Output the [X, Y] coordinate of the center of the cell containing the given text.  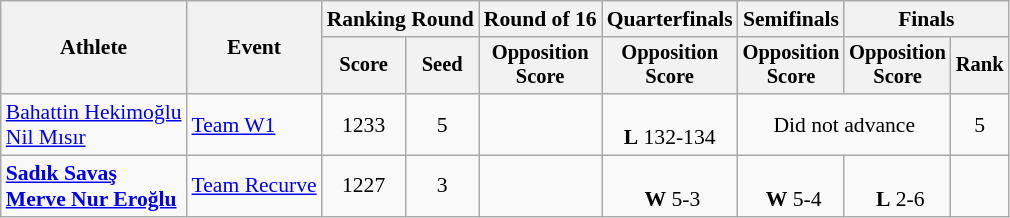
Did not advance [844, 124]
L 2-6 [898, 186]
Team Recurve [254, 186]
W 5-4 [792, 186]
1227 [364, 186]
Semifinals [792, 19]
Rank [980, 66]
L 132-134 [670, 124]
Event [254, 48]
Team W1 [254, 124]
Score [364, 66]
Sadık SavaşMerve Nur Eroğlu [94, 186]
3 [442, 186]
Quarterfinals [670, 19]
Round of 16 [540, 19]
Bahattin HekimoğluNil Mısır [94, 124]
W 5-3 [670, 186]
1233 [364, 124]
Seed [442, 66]
Ranking Round [400, 19]
Finals [926, 19]
Athlete [94, 48]
